Provide the [x, y] coordinate of the cell's center where the given text is located.  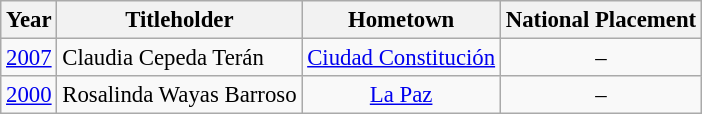
Titleholder [180, 20]
Ciudad Constitución [402, 58]
Year [29, 20]
Claudia Cepeda Terán [180, 58]
Rosalinda Wayas Barroso [180, 95]
Hometown [402, 20]
2007 [29, 58]
La Paz [402, 95]
National Placement [600, 20]
2000 [29, 95]
